Determine the (x, y) coordinate at the center of the cell enclosing the given text.  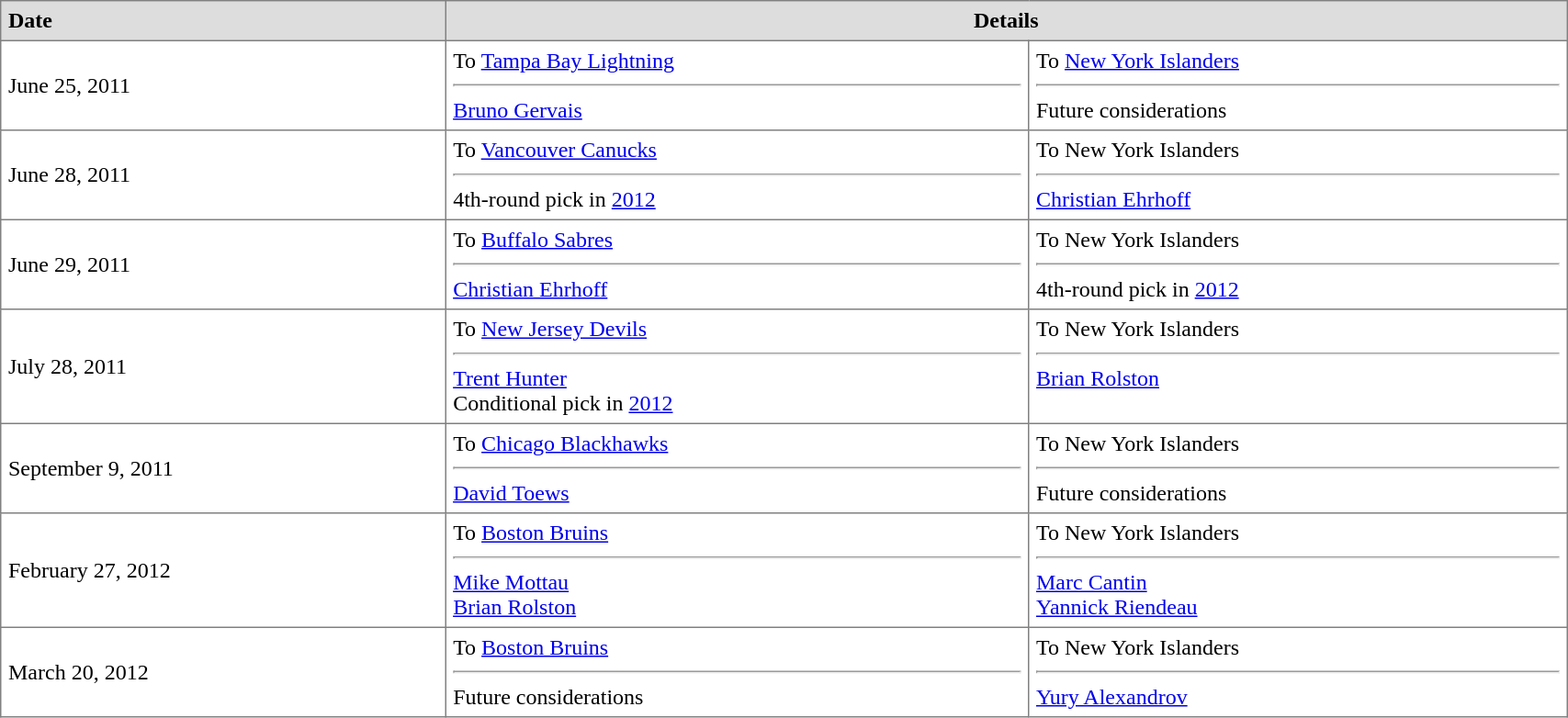
To New York IslandersMarc CantinYannick Riendeau (1298, 570)
To Tampa Bay Lightning Bruno Gervais (737, 85)
To New York IslandersFuture considerations (1298, 468)
September 9, 2011 (223, 468)
Details (1007, 21)
To New York Islanders Christian Ehrhoff (1298, 175)
July 28, 2011 (223, 366)
February 27, 2012 (223, 570)
To Vancouver Canucks 4th-round pick in 2012 (737, 175)
March 20, 2012 (223, 672)
To New York Islanders Future considerations (1298, 85)
June 25, 2011 (223, 85)
To New York IslandersYury Alexandrov (1298, 672)
To Boston BruinsMike MottauBrian Rolston (737, 570)
June 28, 2011 (223, 175)
June 29, 2011 (223, 264)
To New Jersey Devils Trent HunterConditional pick in 2012 (737, 366)
To New York Islanders Brian Rolston (1298, 366)
To Buffalo Sabres Christian Ehrhoff (737, 264)
Date (223, 21)
To New York Islanders 4th-round pick in 2012 (1298, 264)
To Boston BruinsFuture considerations (737, 672)
To Chicago BlackhawksDavid Toews (737, 468)
